Find where the given text appears and provide that cell's center as (X, Y) coordinate. 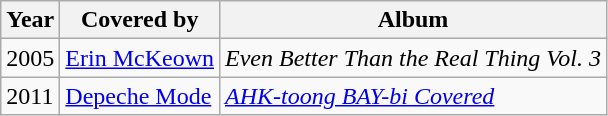
2011 (30, 96)
Album (414, 20)
Covered by (140, 20)
2005 (30, 58)
Year (30, 20)
Erin McKeown (140, 58)
Depeche Mode (140, 96)
Even Better Than the Real Thing Vol. 3 (414, 58)
AHK-toong BAY-bi Covered (414, 96)
